Determine the (X, Y) coordinate at the center of the cell enclosing the given text.  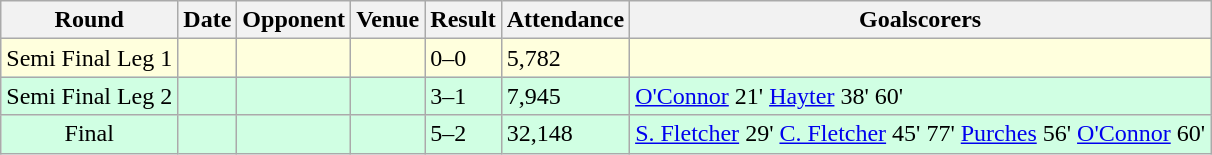
Venue (388, 20)
5–2 (463, 134)
Attendance (565, 20)
Round (90, 20)
0–0 (463, 58)
Semi Final Leg 1 (90, 58)
5,782 (565, 58)
Goalscorers (920, 20)
7,945 (565, 96)
S. Fletcher 29' C. Fletcher 45' 77' Purches 56' O'Connor 60' (920, 134)
Date (208, 20)
O'Connor 21' Hayter 38' 60' (920, 96)
3–1 (463, 96)
Final (90, 134)
32,148 (565, 134)
Semi Final Leg 2 (90, 96)
Result (463, 20)
Opponent (294, 20)
